Identify which cell holds the provided text, then report its [x, y] central coordinate. 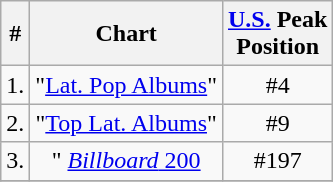
" Billboard 200 [126, 161]
"Lat. Pop Albums" [126, 85]
Chart [126, 34]
"Top Lat. Albums" [126, 123]
1. [16, 85]
U.S. PeakPosition [277, 34]
#4 [277, 85]
# [16, 34]
#9 [277, 123]
#197 [277, 161]
2. [16, 123]
3. [16, 161]
